Find where the given text appears and provide that cell's center as [X, Y] coordinate. 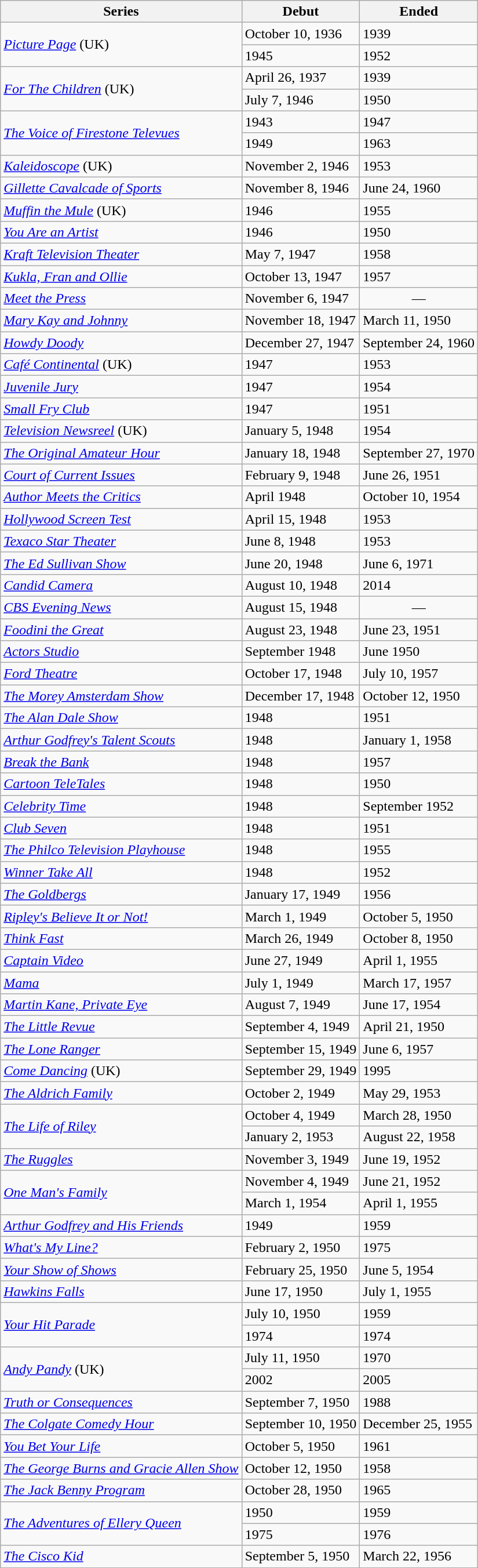
2005 [419, 1380]
April 15, 1948 [301, 519]
Debut [301, 12]
October 10, 1954 [419, 497]
The Alan Dale Show [121, 718]
Arthur Godfrey's Talent Scouts [121, 740]
July 1, 1949 [301, 983]
November 18, 1947 [301, 321]
Actors Studio [121, 652]
Kraft Television Theater [121, 254]
Arthur Godfrey and His Friends [121, 1225]
March 26, 1949 [301, 938]
July 10, 1957 [419, 674]
The Ruggles [121, 1159]
May 29, 1953 [419, 1093]
CBS Evening News [121, 607]
Candid Camera [121, 585]
October 8, 1950 [419, 938]
Ripley's Believe It or Not! [121, 916]
Picture Page (UK) [121, 45]
June 6, 1957 [419, 1049]
The Lone Ranger [121, 1049]
2002 [301, 1380]
April 1948 [301, 497]
December 25, 1955 [419, 1424]
Celebrity Time [121, 806]
December 17, 1948 [301, 696]
Juvenile Jury [121, 387]
The Little Revue [121, 1027]
The Adventures of Ellery Queen [121, 1523]
Andy Pandy (UK) [121, 1369]
The Cisco Kid [121, 1556]
Think Fast [121, 938]
June 27, 1949 [301, 960]
1965 [419, 1490]
June 21, 1952 [419, 1181]
July 11, 1950 [301, 1358]
1943 [301, 122]
1963 [419, 144]
The Goldbergs [121, 894]
August 7, 1949 [301, 1005]
One Man's Family [121, 1192]
June 19, 1952 [419, 1159]
July 10, 1950 [301, 1313]
Howdy Doody [121, 343]
Texaco Star Theater [121, 541]
March 28, 1950 [419, 1115]
1970 [419, 1358]
February 2, 1950 [301, 1247]
April 26, 1937 [301, 78]
June 8, 1948 [301, 541]
Muffin the Mule (UK) [121, 210]
May 7, 1947 [301, 254]
June 1950 [419, 652]
June 26, 1951 [419, 475]
November 8, 1946 [301, 188]
October 17, 1948 [301, 674]
Club Seven [121, 828]
What's My Line? [121, 1247]
Truth or Consequences [121, 1402]
December 27, 1947 [301, 343]
1995 [419, 1071]
Gillette Cavalcade of Sports [121, 188]
June 17, 1954 [419, 1005]
September 27, 1970 [419, 453]
Your Hit Parade [121, 1324]
November 2, 1946 [301, 166]
The Morey Amsterdam Show [121, 696]
Ended [419, 12]
September 1952 [419, 806]
Break the Bank [121, 762]
Series [121, 12]
March 1, 1949 [301, 916]
June 17, 1950 [301, 1291]
The Voice of Firestone Televues [121, 133]
Kukla, Fran and Ollie [121, 277]
October 28, 1950 [301, 1490]
February 9, 1948 [301, 475]
Small Fry Club [121, 409]
October 13, 1947 [301, 277]
August 15, 1948 [301, 607]
For The Children (UK) [121, 89]
1945 [301, 56]
November 3, 1949 [301, 1159]
August 23, 1948 [301, 629]
August 10, 1948 [301, 585]
1961 [419, 1446]
September 24, 1960 [419, 343]
Mary Kay and Johnny [121, 321]
October 4, 1949 [301, 1115]
June 24, 1960 [419, 188]
October 2, 1949 [301, 1093]
April 21, 1950 [419, 1027]
Martin Kane, Private Eye [121, 1005]
Your Show of Shows [121, 1269]
The Original Amateur Hour [121, 453]
1976 [419, 1534]
The Life of Riley [121, 1126]
Meet the Press [121, 299]
June 20, 1948 [301, 563]
2014 [419, 585]
July 1, 1955 [419, 1291]
Hawkins Falls [121, 1291]
October 10, 1936 [301, 34]
The Ed Sullivan Show [121, 563]
Come Dancing (UK) [121, 1071]
Kaleidoscope (UK) [121, 166]
September 7, 1950 [301, 1402]
November 4, 1949 [301, 1181]
January 18, 1948 [301, 453]
Ford Theatre [121, 674]
September 4, 1949 [301, 1027]
March 17, 1957 [419, 983]
September 1948 [301, 652]
September 5, 1950 [301, 1556]
Foodini the Great [121, 629]
January 2, 1953 [301, 1137]
January 5, 1948 [301, 431]
The Philco Television Playhouse [121, 850]
March 1, 1954 [301, 1203]
Hollywood Screen Test [121, 519]
Winner Take All [121, 872]
Cartoon TeleTales [121, 784]
The George Burns and Gracie Allen Show [121, 1468]
1956 [419, 894]
Captain Video [121, 960]
Television Newsreel (UK) [121, 431]
Mama [121, 983]
September 15, 1949 [301, 1049]
February 25, 1950 [301, 1269]
You Bet Your Life [121, 1446]
June 6, 1971 [419, 563]
March 22, 1956 [419, 1556]
The Aldrich Family [121, 1093]
June 5, 1954 [419, 1269]
September 29, 1949 [301, 1071]
August 22, 1958 [419, 1137]
Court of Current Issues [121, 475]
Café Continental (UK) [121, 365]
November 6, 1947 [301, 299]
June 23, 1951 [419, 629]
The Colgate Comedy Hour [121, 1424]
1988 [419, 1402]
July 7, 1946 [301, 100]
January 17, 1949 [301, 894]
March 11, 1950 [419, 321]
The Jack Benny Program [121, 1490]
You Are an Artist [121, 232]
September 10, 1950 [301, 1424]
January 1, 1958 [419, 740]
Author Meets the Critics [121, 497]
